Identify which cell holds the provided text, then report its (X, Y) central coordinate. 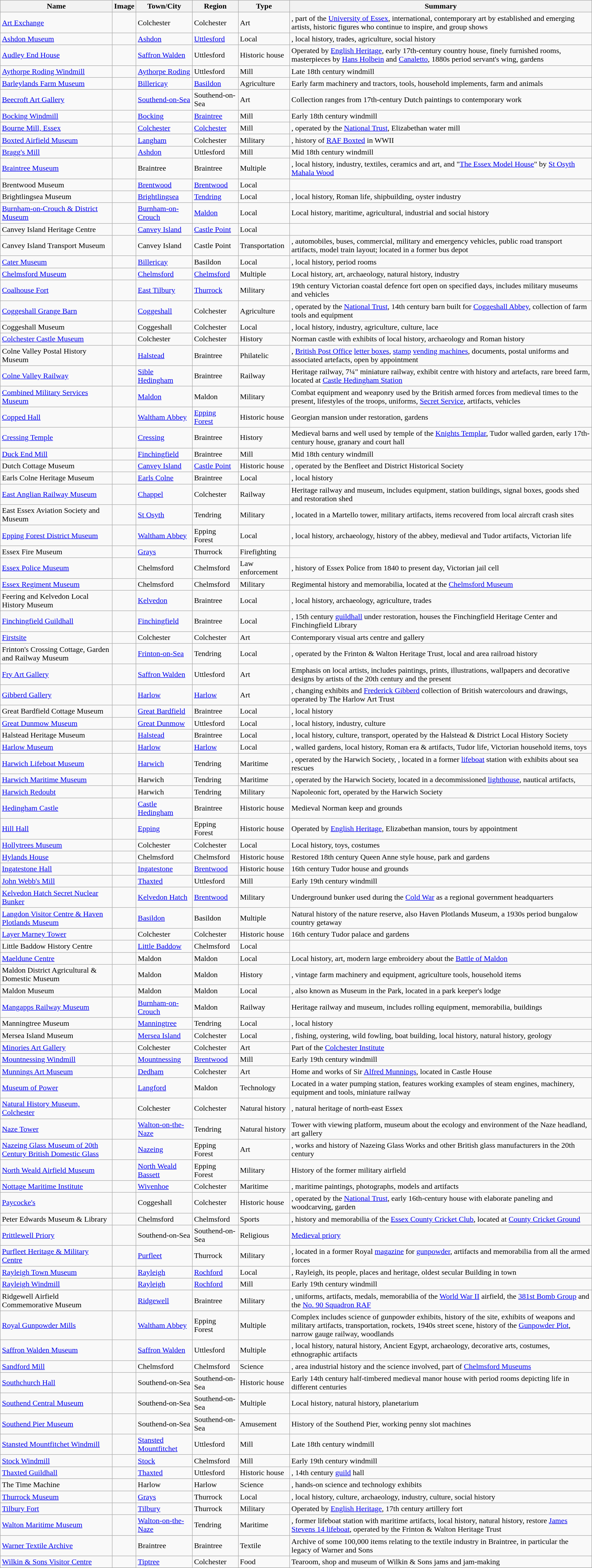
Located in a water pumping station, features working examples of steam engines, machinery, equipment and tools, miniature railway (441, 1088)
Audley End House (56, 55)
Image (124, 6)
, local history, trades, agriculture, social history (441, 39)
Mountnessing Windmill (56, 1060)
Early 18th century windmill (441, 116)
Aythorpe Roding (164, 71)
Kelvedon (164, 600)
, works and history of Nazeing Glass Works and other British glass manufacturers in the 20th century (441, 1150)
Local history, toys, costumes (441, 845)
Tilbury Fort (56, 1509)
, operated by the Benfleet and District Historical Society (441, 466)
, operated by the National Trust, early 16th-century house with elaborate paneling and woodcarving, garden (441, 1203)
Paycocke's (56, 1203)
Maeldune Centre (56, 958)
East Tilbury (164, 290)
, hands-on science and technology exhibits (441, 1485)
Dutch Cottage Museum (56, 466)
North Weald Bassett (164, 1170)
Local history, maritime, agricultural, industrial and social history (441, 213)
Underground bunker used during the Cold War as a regional government headquarters (441, 897)
, local history, industry, culture (441, 723)
, 15th century guildhall under restoration, houses the Finchingfield Heritage Center and Finchingfield Library (441, 621)
, Rayleigh, its people, places and heritage, oldest secular Building in town (441, 1272)
Frinton's Crossing Cottage, Garden and Railway Museum (56, 653)
Nazeing Glass Museum of 20th Century British Domestic Glass (56, 1150)
Firefighting (264, 552)
, located in a former Royal magazine for gunpowder, artifacts and memorabilia from all the armed forces (441, 1256)
Law enforcement (264, 568)
Chappel (164, 494)
Colchester Castle Museum (56, 339)
Essex Fire Museum (56, 552)
Local history, art, modern large embroidery about the Battle of Maldon (441, 958)
Earls Colne (164, 478)
, automobiles, buses, commercial, military and emergency vehicles, public road transport artifacts, model train layout; located in a former bus depot (441, 246)
Tearoom, shop and museum of Wilkin & Sons jams and jam-making (441, 1562)
Thurrock Museum (56, 1497)
Duck End Mill (56, 454)
Fry Art Gallery (56, 674)
Harwich Maritime Museum (56, 780)
, located in a Martello tower, military artifacts, items recovered from local aircraft crash sites (441, 515)
Minories Art Gallery (56, 1048)
History of the former military airfield (441, 1170)
Stansted Mountfitchet Windmill (56, 1444)
Canvey Island Transport Museum (56, 246)
Stock Windmill (56, 1461)
Regimental history and memorabilia, located at the Chelmsford Museum (441, 584)
Great Bardfield Cottage Museum (56, 711)
, local history, culture, transport, operated by the Halstead & District Local History Society (441, 735)
Rayleigh Windmill (56, 1284)
Part of the Colchester Institute (441, 1048)
Gibberd Gallery (56, 695)
Tilbury (164, 1509)
, local history, archaeology, history of the abbey, medieval and Tudor artifacts, Victorian life (441, 535)
The Time Machine (56, 1485)
Sible Hedingham (164, 376)
Heritage railway and museum, includes rolling equipment, memorabilia, buildings (441, 1007)
Local history, natural history, planetarium (441, 1403)
Thaxted Guildhall (56, 1473)
Aythorpe Roding Windmill (56, 71)
Georgian mansion under restoration, gardens (441, 417)
Munnings Art Museum (56, 1072)
Museum of Power (56, 1088)
Restored 18th century Queen Anne style house, park and gardens (441, 857)
Firstsite (56, 637)
Nazeing (164, 1150)
Contemporary visual arts centre and gallery (441, 637)
, local history, archaeology, agriculture, trades (441, 600)
Chelmsford Museum (56, 274)
Type (264, 6)
Maldon District Agricultural & Domestic Museum (56, 975)
, history of RAF Boxted in WWII (441, 140)
, local history, period rooms (441, 262)
Langford (164, 1088)
Natural History Museum, Colchester (56, 1109)
Bocking (164, 116)
Archive of some 100,000 items relating to the textile industry in Braintree, in particular the legacy of Warner and Sons (441, 1546)
, operated by the National Trust, Elizabethan water mill (441, 128)
Early 14th century half-timbered medieval manor house with period rooms depicting life in different centuries (441, 1383)
Medieval barns and well used by temple of the Knights Templar, Tudor walled garden, early 17th-century house, granary and court hall (441, 437)
Finchingfield Guildhall (56, 621)
, area industrial history and the science involved, part of Chelmsford Museums (441, 1366)
, local history, industry, textiles, ceramics and art, and "The Essex Model House" by St Osyth Mahala Wood (441, 168)
Great Bardfield (164, 711)
Maldon Museum (56, 991)
Walton Maritime Museum (56, 1525)
Little Baddow (164, 946)
Tower with viewing platform, museum about the ecology and environment of the Naze headland, art gallery (441, 1129)
Saffron Walden Museum (56, 1350)
Philatelic (264, 355)
Collection ranges from 17th-century Dutch paintings to contemporary work (441, 100)
Cater Museum (56, 262)
Bocking Windmill (56, 116)
, local history, Roman life, shipbuilding, oyster industry (441, 197)
Mountnessing (164, 1060)
Southend Central Museum (56, 1403)
Textile (264, 1546)
Sports (264, 1219)
Operated by English Heritage, Elizabethan mansion, tours by appointment (441, 829)
Prittlewell Priory (56, 1236)
Purfleet (164, 1256)
, operated by the Harwich Society, located in a decommissioned lighthouse, nautical artifacts, (441, 780)
Medieval priory (441, 1236)
, British Post Office letter boxes, stamp vending machines, documents, postal uniforms and associated artefacts, open by appointment (441, 355)
North Weald Airfield Museum (56, 1170)
Great Dunmow Museum (56, 723)
Medieval Norman keep and grounds (441, 808)
Castle Hedingham (164, 808)
Manningtree Museum (56, 1024)
Nottage Maritime Institute (56, 1186)
Mersea Island (164, 1036)
Braintree Museum (56, 168)
Mangapps Railway Museum (56, 1007)
, local history, natural history, Ancient Egypt, archaeology, decorative arts, costumes, ethnographic artifacts (441, 1350)
Halstead Heritage Museum (56, 735)
, operated by the Harwich Society, , located in a former lifeboat station with exhibits about sea rescues (441, 763)
Coggeshall Grange Barn (56, 311)
Early farm machinery and tractors, tools, household implements, farm and animals (441, 83)
, 14th century guild hall (441, 1473)
Ingatestone Hall (56, 869)
Dedham (164, 1072)
Naze Tower (56, 1129)
Feering and Kelvedon Local History Museum (56, 600)
Operated by English Heritage, 17th century artillery fort (441, 1509)
Wilkin & Sons Visitor Centre (56, 1562)
Coalhouse Fort (56, 290)
Layer Marney Tower (56, 934)
Brightlingsea (164, 197)
Harwich Lifeboat Museum (56, 763)
History of the Southend Pier, working penny slot machines (441, 1424)
Mersea Island Museum (56, 1036)
Ashdon Museum (56, 39)
Kelvedon Hatch (164, 897)
Burnham-on-Crouch & District Museum (56, 213)
Tiptree (164, 1562)
East Anglian Railway Museum (56, 494)
16th century Tudor palace and gardens (441, 934)
Essex Police Museum (56, 568)
Ridgewell (164, 1301)
Southend Pier Museum (56, 1424)
Beecroft Art Gallery (56, 100)
, local history, culture, archaeology, industry, culture, social history (441, 1497)
Heritage railway and museum, includes equipment, station buildings, signal boxes, goods shed and restoration shed (441, 494)
19th century Victorian coastal defence fort open on specified days, includes military museums and vehicles (441, 290)
Langdon Visitor Centre & Haven Plotlands Museum (56, 918)
Hill Hall (56, 829)
Peter Edwards Museum & Library (56, 1219)
Colne Valley Postal History Museum (56, 355)
, maritime paintings, photographs, models and artifacts (441, 1186)
Religious (264, 1236)
Harwich Redoubt (56, 792)
Harlow Museum (56, 747)
John Webb's Mill (56, 881)
Sandford Mill (56, 1366)
, also known as Museum in the Park, located in a park keeper's lodge (441, 991)
, walled gardens, local history, Roman era & artifacts, Tudor life, Victorian household items, toys (441, 747)
Ingatestone (164, 869)
Transportation (264, 246)
Name (56, 6)
Hedingham Castle (56, 808)
Coggeshall Museum (56, 327)
Kelvedon Hatch Secret Nuclear Bunker (56, 897)
Bragg's Mill (56, 152)
Ridgewell Airfield Commemorative Museum (56, 1301)
Manningtree (164, 1024)
St Osyth (164, 515)
Stock (164, 1461)
Hollytrees Museum (56, 845)
Purfleet Heritage & Military Centre (56, 1256)
Royal Gunpowder Mills (56, 1325)
Epping Forest District Museum (56, 535)
Great Dunmow (164, 723)
Epping (164, 829)
Little Baddow History Centre (56, 946)
Art Exchange (56, 23)
Napoleonic fort, operated by the Harwich Society (441, 792)
East Essex Aviation Society and Museum (56, 515)
Warner Textile Archive (56, 1546)
, fishing, oystering, wild fowling, boat building, local history, natural history, geology (441, 1036)
Frinton-on-Sea (164, 653)
, operated by the National Trust, 14th century barn built for Coggeshall Abbey, collection of farm tools and equipment (441, 311)
Wivenhoe (164, 1186)
Brightlingsea Museum (56, 197)
Earls Colne Heritage Museum (56, 478)
Home and works of Sir Alfred Munnings, located in Castle House (441, 1072)
, natural heritage of north-east Essex (441, 1109)
Canvey Island Heritage Centre (56, 229)
Brentwood Museum (56, 185)
, changing exhibits and Frederick Gibberd collection of British watercolours and drawings, operated by The Harlow Art Trust (441, 695)
Food (264, 1562)
Cressing (164, 437)
, vintage farm machinery and equipment, agriculture tools, household items (441, 975)
Colne Valley Railway (56, 376)
, history of Essex Police from 1840 to present day, Victorian jail cell (441, 568)
Barleylands Farm Museum (56, 83)
Region (215, 6)
Hylands House (56, 857)
Summary (441, 6)
Town/City (164, 6)
, operated by the Frinton & Walton Heritage Trust, local and area railroad history (441, 653)
Natural history of the nature reserve, also Haven Plotlands Museum, a 1930s period bungalow country getaway (441, 918)
Heritage railway, 7¼" miniature railway, exhibit centre with history and artefacts, rare breed farm, located at Castle Hedingham Station (441, 376)
Cressing Temple (56, 437)
Rayleigh Town Museum (56, 1272)
, uniforms, artifacts, medals, memorabilia of the World War II airfield, the 381st Bomb Group and the No. 90 Squadron RAF (441, 1301)
, local history, industry, agriculture, culture, lace (441, 327)
Combined Military Services Museum (56, 396)
16th century Tudor house and grounds (441, 869)
Local history, art, archaeology, natural history, industry (441, 274)
Stansted Mountfitchet (164, 1444)
Amusement (264, 1424)
Essex Regiment Museum (56, 584)
Bourne Mill, Essex (56, 128)
Technology (264, 1088)
Langham (164, 140)
Southchurch Hall (56, 1383)
Boxted Airfield Museum (56, 140)
Copped Hall (56, 417)
, history and memorabilia of the Essex County Cricket Club, located at County Cricket Ground (441, 1219)
Norman castle with exhibits of local history, archaeology and Roman history (441, 339)
